For the text-containing cell, return its midpoint in (x, y) coordinate format. 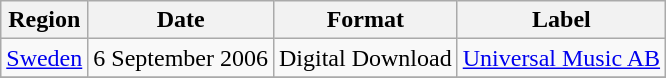
Universal Music AB (561, 58)
Region (44, 20)
6 September 2006 (181, 58)
Date (181, 20)
Format (365, 20)
Label (561, 20)
Digital Download (365, 58)
Sweden (44, 58)
